Output the (X, Y) coordinate of the center of the cell containing the given text.  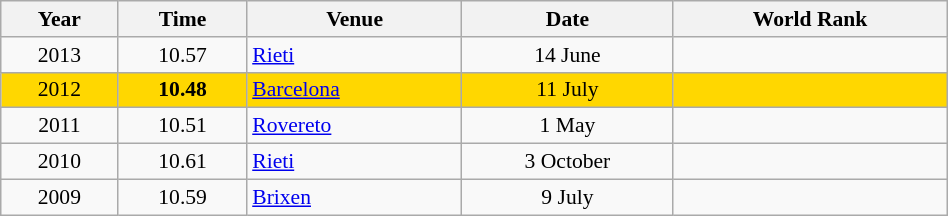
10.61 (182, 162)
11 July (568, 90)
2013 (60, 55)
10.57 (182, 55)
Date (568, 19)
10.48 (182, 90)
2009 (60, 197)
Brixen (354, 197)
Time (182, 19)
9 July (568, 197)
2010 (60, 162)
World Rank (810, 19)
10.59 (182, 197)
2011 (60, 126)
1 May (568, 126)
10.51 (182, 126)
2012 (60, 90)
14 June (568, 55)
3 October (568, 162)
Barcelona (354, 90)
Year (60, 19)
Rovereto (354, 126)
Venue (354, 19)
